From the cell containing the given text, extract its center point as (X, Y) coordinate. 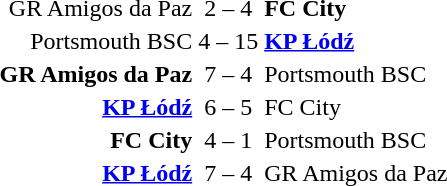
6 – 5 (228, 107)
4 – 1 (228, 140)
7 – 4 (228, 74)
4 – 15 (228, 41)
